Output the [X, Y] coordinate of the center of the cell containing the given text.  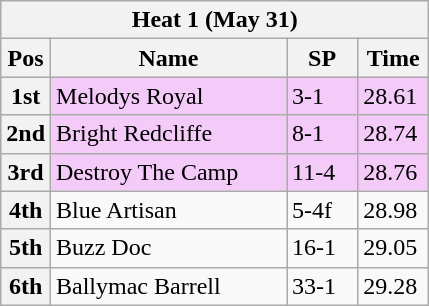
1st [26, 96]
Heat 1 (May 31) [215, 20]
4th [26, 210]
Ballymac Barrell [169, 286]
3rd [26, 172]
29.28 [394, 286]
33-1 [322, 286]
Time [394, 58]
29.05 [394, 248]
Name [169, 58]
SP [322, 58]
5-4f [322, 210]
11-4 [322, 172]
28.61 [394, 96]
28.76 [394, 172]
Bright Redcliffe [169, 134]
5th [26, 248]
Blue Artisan [169, 210]
16-1 [322, 248]
28.98 [394, 210]
6th [26, 286]
8-1 [322, 134]
3-1 [322, 96]
Melodys Royal [169, 96]
Destroy The Camp [169, 172]
28.74 [394, 134]
Pos [26, 58]
Buzz Doc [169, 248]
2nd [26, 134]
